Determine the (X, Y) coordinate at the center of the cell enclosing the given text.  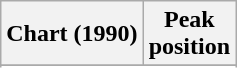
Chart (1990) (72, 34)
Peakposition (189, 34)
